Return [x, y] of the center of cell containing provided text 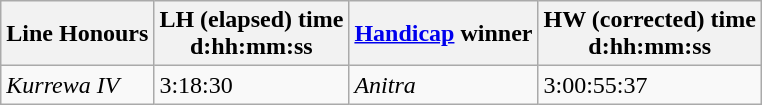
Kurrewa IV [78, 85]
3:18:30 [252, 85]
Handicap winner [444, 34]
LH (elapsed) time d:hh:mm:ss [252, 34]
HW (corrected) time d:hh:mm:ss [650, 34]
Line Honours [78, 34]
3:00:55:37 [650, 85]
Anitra [444, 85]
